Locate the cell with the specified text and output its (x, y) center coordinate. 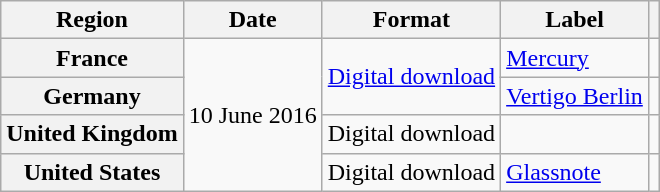
Vertigo Berlin (575, 96)
Germany (92, 96)
Label (575, 20)
Format (411, 20)
Region (92, 20)
10 June 2016 (252, 115)
United Kingdom (92, 134)
Mercury (575, 58)
Date (252, 20)
Glassnote (575, 172)
France (92, 58)
United States (92, 172)
